From the cell containing the given text, extract its center point as [x, y] coordinate. 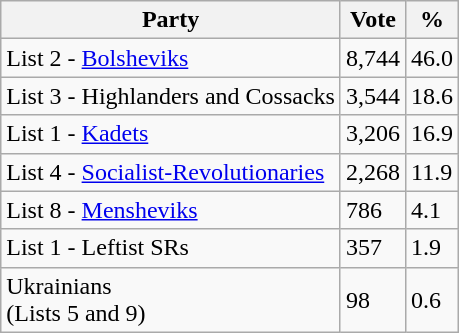
357 [372, 248]
8,744 [372, 58]
Ukrainians(Lists 5 and 9) [171, 300]
786 [372, 210]
3,544 [372, 96]
List 2 - Bolsheviks [171, 58]
4.1 [432, 210]
List 3 - Highlanders and Cossacks [171, 96]
3,206 [372, 134]
Party [171, 20]
List 1 - Kadets [171, 134]
List 4 - Socialist-Revolutionaries [171, 172]
11.9 [432, 172]
List 8 - Mensheviks [171, 210]
98 [372, 300]
List 1 - Leftist SRs [171, 248]
Vote [372, 20]
46.0 [432, 58]
% [432, 20]
16.9 [432, 134]
2,268 [372, 172]
0.6 [432, 300]
1.9 [432, 248]
18.6 [432, 96]
